Pinpoint the cell where the given text exists, returning its [x, y] midpoint coordinate. 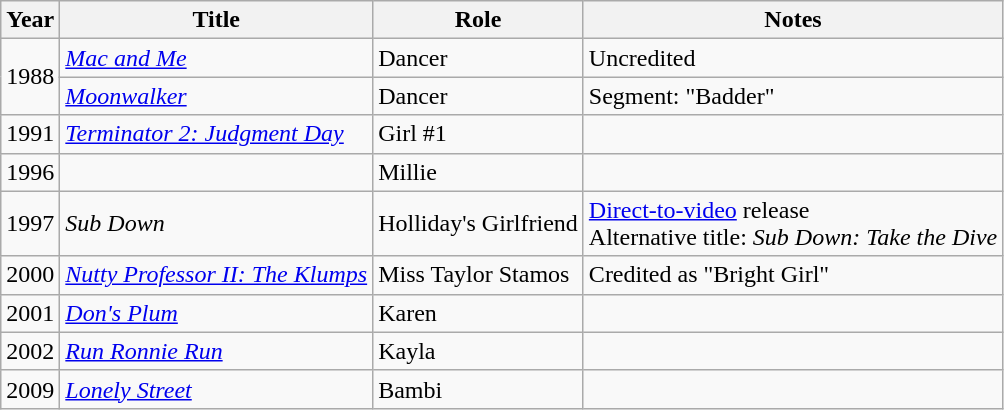
Millie [478, 172]
2000 [30, 275]
Lonely Street [216, 389]
1997 [30, 224]
Kayla [478, 351]
Year [30, 20]
1991 [30, 134]
Role [478, 20]
Miss Taylor Stamos [478, 275]
Karen [478, 313]
Title [216, 20]
Sub Down [216, 224]
Terminator 2: Judgment Day [216, 134]
2009 [30, 389]
2001 [30, 313]
Don's Plum [216, 313]
1988 [30, 77]
Notes [792, 20]
Nutty Professor II: The Klumps [216, 275]
Direct-to-video releaseAlternative title: Sub Down: Take the Dive [792, 224]
Holliday's Girlfriend [478, 224]
Bambi [478, 389]
Run Ronnie Run [216, 351]
Girl #1 [478, 134]
Credited as "Bright Girl" [792, 275]
1996 [30, 172]
Uncredited [792, 58]
Segment: "Badder" [792, 96]
Moonwalker [216, 96]
Mac and Me [216, 58]
2002 [30, 351]
